For the text-containing cell, return its midpoint in [X, Y] coordinate format. 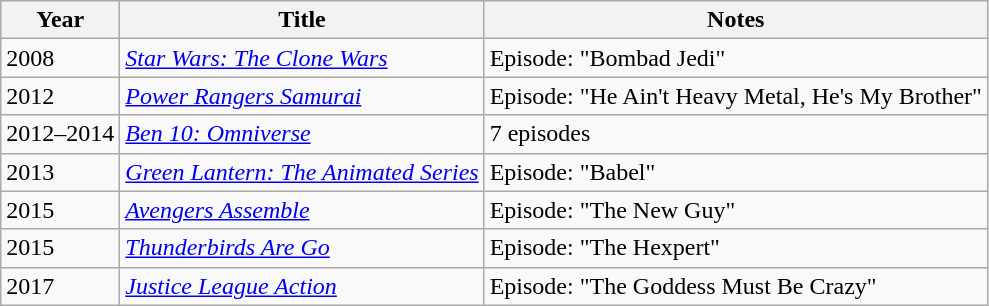
Power Rangers Samurai [302, 96]
2008 [60, 58]
2013 [60, 172]
Thunderbirds Are Go [302, 248]
7 episodes [736, 134]
Green Lantern: The Animated Series [302, 172]
Episode: "Babel" [736, 172]
Title [302, 20]
Episode: "The Goddess Must Be Crazy" [736, 286]
Episode: "Bombad Jedi" [736, 58]
2012–2014 [60, 134]
2012 [60, 96]
Ben 10: Omniverse [302, 134]
Justice League Action [302, 286]
Notes [736, 20]
Year [60, 20]
Episode: "The New Guy" [736, 210]
2017 [60, 286]
Episode: "The Hexpert" [736, 248]
Star Wars: The Clone Wars [302, 58]
Episode: "He Ain't Heavy Metal, He's My Brother" [736, 96]
Avengers Assemble [302, 210]
